For the text-containing cell, return its midpoint in [x, y] coordinate format. 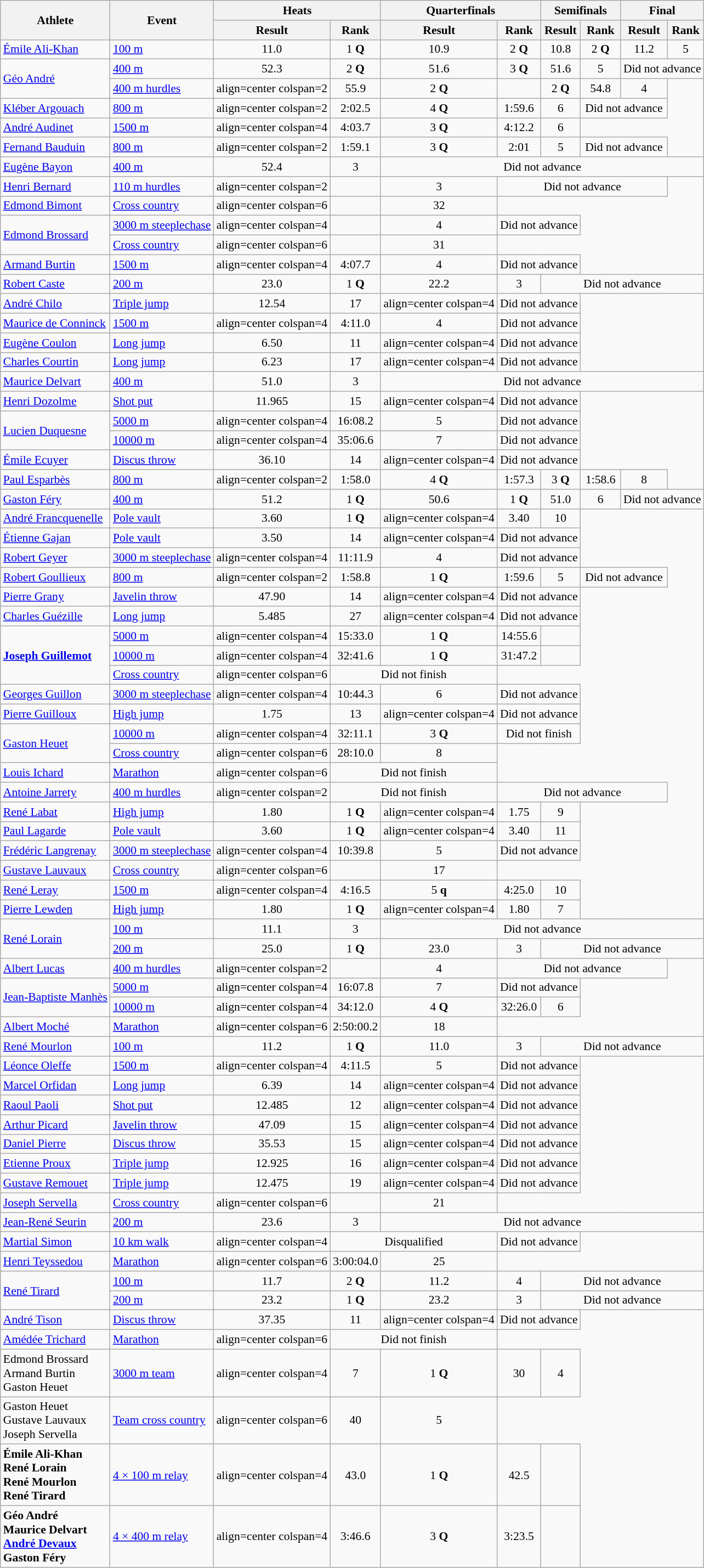
52.3 [272, 69]
14:55.6 [519, 636]
55.9 [355, 89]
22.2 [439, 284]
Semifinals [581, 10]
Jean-René Seurin [55, 1222]
21 [439, 1203]
René Labat [55, 812]
Team cross country [162, 1421]
Marcel Orfidan [55, 1086]
43.0 [355, 1475]
10:39.8 [355, 851]
23.6 [272, 1222]
47.09 [272, 1125]
Martial Simon [55, 1242]
42.5 [519, 1475]
Louis Ichard [55, 773]
32 [439, 206]
16 [355, 1164]
Fernand Bauduin [55, 148]
Eugène Bayon [55, 167]
Paul Lagarde [55, 831]
Pierre Grany [55, 597]
Émile Ecuyer [55, 460]
110 m hurdles [162, 187]
André Audinet [55, 128]
2:01 [519, 148]
Edmond Bimont [55, 206]
Henri Dozolme [55, 402]
1:58.8 [355, 577]
4:11.0 [355, 323]
10.9 [439, 49]
3.50 [272, 538]
13 [355, 714]
12.485 [272, 1105]
Edmond Brossard Armand Burtin Gaston Heuet [55, 1373]
51.2 [272, 499]
Athlete [55, 20]
32:41.6 [355, 656]
Joseph Guillemot [55, 655]
2:02.5 [355, 108]
11:11.9 [355, 558]
René Mourlon [55, 1046]
4:07.7 [355, 264]
Pierre Guilloux [55, 714]
Étienne Gajan [55, 538]
19 [355, 1183]
Pierre Lewden [55, 910]
4:03.7 [355, 128]
Albert Lucas [55, 968]
Kléber Argouach [55, 108]
35:06.6 [355, 441]
12.54 [272, 304]
Quarterfinals [461, 10]
Henri Bernard [55, 187]
37.35 [272, 1320]
Gustave Remouet [55, 1183]
6.39 [272, 1086]
54.8 [601, 89]
34:12.0 [355, 1007]
16:07.8 [355, 988]
Joseph Servella [55, 1203]
11.7 [272, 1281]
32:26.0 [519, 1007]
René Leray [55, 890]
18 [439, 1027]
Event [162, 20]
Disqualified [413, 1242]
4:11.5 [355, 1066]
6.50 [272, 343]
4:12.2 [519, 128]
32:11.1 [355, 734]
Amédée Trichard [55, 1340]
27 [355, 617]
Émile Ali-Khan René Lorain René Mourlon René Tirard [55, 1475]
René Tirard [55, 1290]
Raoul Paoli [55, 1105]
Gustave Lauvaux [55, 871]
Georges Guillon [55, 695]
11.1 [272, 929]
Henri Teyssedou [55, 1261]
4:16.5 [355, 890]
52.4 [272, 167]
12 [355, 1105]
10 km walk [162, 1242]
Jean-Baptiste Manhès [55, 997]
1:59.1 [355, 148]
René Lorain [55, 939]
Robert Geyer [55, 558]
3:23.5 [519, 1537]
31 [439, 245]
Frédéric Langrenay [55, 851]
Robert Goullieux [55, 577]
40 [355, 1421]
50.6 [439, 499]
10.8 [560, 49]
10:44.3 [355, 695]
Antoine Jarrety [55, 792]
Émile Ali-Khan [55, 49]
Final [662, 10]
4 × 100 m relay [162, 1475]
1:58.6 [601, 480]
Charles Guézille [55, 617]
Daniel Pierre [55, 1144]
Albert Moché [55, 1027]
47.90 [272, 597]
Gaston Heuet Gustave Lauvaux Joseph Servella [55, 1421]
Maurice de Conninck [55, 323]
Etienne Proux [55, 1164]
Charles Courtin [55, 362]
Edmond Brossard [55, 235]
Eugène Coulon [55, 343]
3000 m team [162, 1373]
André Chilo [55, 304]
4 × 400 m relay [162, 1537]
12.475 [272, 1183]
35.53 [272, 1144]
Lucien Duquesne [55, 430]
1:57.3 [519, 480]
Heats [297, 10]
4:25.0 [519, 890]
Gaston Féry [55, 499]
5.485 [272, 617]
9 [560, 812]
André Francquenelle [55, 518]
16:08.2 [355, 421]
Maurice Delvart [55, 382]
Armand Burtin [55, 264]
25 [439, 1261]
Léonce Oleffe [55, 1066]
2:50:00.2 [355, 1027]
36.10 [272, 460]
Paul Esparbès [55, 480]
Gaston Heuet [55, 743]
31:47.2 [519, 656]
11.965 [272, 402]
6.23 [272, 362]
Géo André Maurice Delvart André Devaux Gaston Féry [55, 1537]
Géo André [55, 79]
12.925 [272, 1164]
Robert Caste [55, 284]
15:33.0 [355, 636]
3:00:04.0 [355, 1261]
1:58.0 [355, 480]
25.0 [272, 949]
28:10.0 [355, 753]
Arthur Picard [55, 1125]
André Tison [55, 1320]
30 [519, 1373]
3:46.6 [355, 1537]
5 q [439, 890]
